Detect which cell encompasses the target text, then output its (x, y) center coordinate. 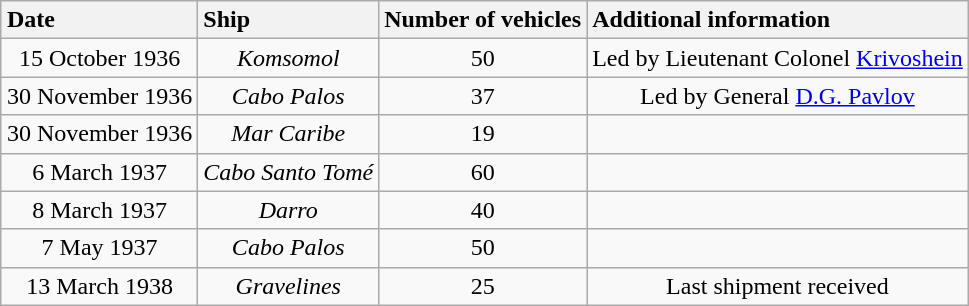
Number of vehicles (483, 20)
Date (99, 20)
Gravelines (288, 286)
15 October 1936 (99, 58)
6 March 1937 (99, 172)
60 (483, 172)
Additional information (778, 20)
Komsomol (288, 58)
25 (483, 286)
Cabo Santo Tomé (288, 172)
13 March 1938 (99, 286)
7 May 1937 (99, 248)
37 (483, 96)
Mar Caribe (288, 134)
40 (483, 210)
Darro (288, 210)
Led by General D.G. Pavlov (778, 96)
8 March 1937 (99, 210)
Last shipment received (778, 286)
Led by Lieutenant Colonel Krivoshein (778, 58)
19 (483, 134)
Ship (288, 20)
